Return [X, Y] of the center of cell containing provided text 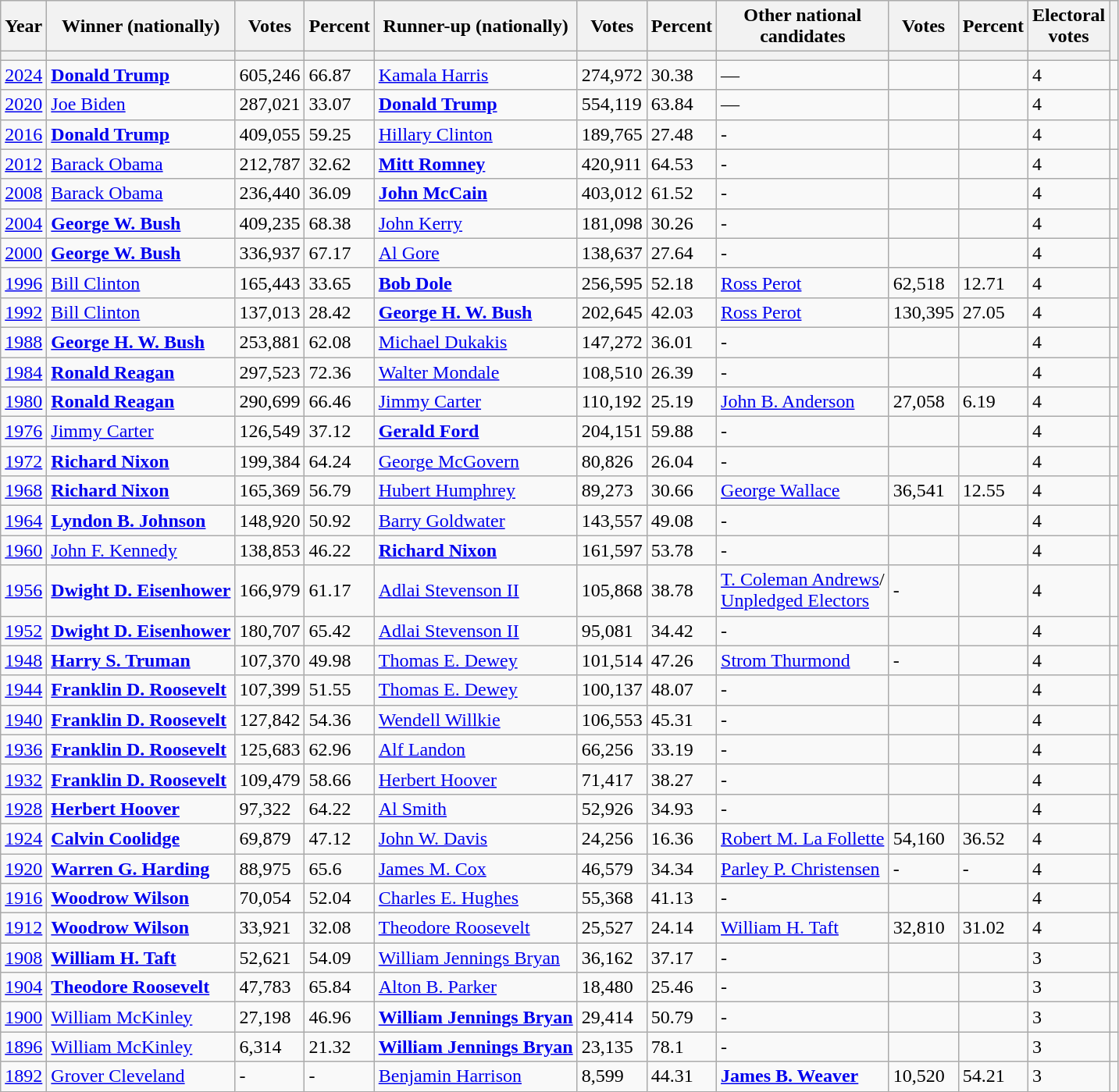
32,810 [923, 928]
Gerald Ford [476, 432]
70,054 [270, 898]
38.78 [681, 590]
52.04 [339, 898]
Kamala Harris [476, 75]
Walter Mondale [476, 372]
1924 [23, 838]
29,414 [612, 1017]
33.07 [339, 105]
52,621 [270, 958]
27,198 [270, 1017]
2016 [23, 134]
101,514 [612, 660]
66,256 [612, 749]
61.17 [339, 590]
25.46 [681, 987]
Harry S. Truman [141, 660]
2012 [23, 164]
Alton B. Parker [476, 987]
409,055 [270, 134]
62.08 [339, 342]
605,246 [270, 75]
127,842 [270, 720]
63.84 [681, 105]
37.17 [681, 958]
1964 [23, 521]
Grover Cleveland [141, 1076]
1928 [23, 809]
25.19 [681, 402]
287,021 [270, 105]
32.08 [339, 928]
189,765 [612, 134]
95,081 [612, 631]
George Wallace [803, 491]
Other nationalcandidates [803, 27]
54.36 [339, 720]
50.92 [339, 521]
33,921 [270, 928]
21.32 [339, 1047]
147,272 [612, 342]
138,853 [270, 550]
181,098 [612, 223]
46,579 [612, 869]
49.08 [681, 521]
1908 [23, 958]
297,523 [270, 372]
36,162 [612, 958]
Calvin Coolidge [141, 838]
34.42 [681, 631]
336,937 [270, 253]
56.79 [339, 491]
107,370 [270, 660]
161,597 [612, 550]
Bob Dole [476, 283]
James B. Weaver [803, 1076]
51.55 [339, 690]
62.96 [339, 749]
27.48 [681, 134]
John Kerry [476, 223]
Wendell Willkie [476, 720]
30.26 [681, 223]
65.6 [339, 869]
69,879 [270, 838]
47,783 [270, 987]
1980 [23, 402]
554,119 [612, 105]
105,868 [612, 590]
12.55 [993, 491]
72.36 [339, 372]
1972 [23, 461]
Joe Biden [141, 105]
1968 [23, 491]
106,553 [612, 720]
130,395 [923, 312]
36.01 [681, 342]
64.53 [681, 164]
27.64 [681, 253]
2004 [23, 223]
274,972 [612, 75]
1992 [23, 312]
100,137 [612, 690]
1916 [23, 898]
Alf Landon [476, 749]
Winner (nationally) [141, 27]
64.24 [339, 461]
George McGovern [476, 461]
41.13 [681, 898]
137,013 [270, 312]
204,151 [612, 432]
26.04 [681, 461]
65.84 [339, 987]
108,510 [612, 372]
59.25 [339, 134]
199,384 [270, 461]
27.05 [993, 312]
52,926 [612, 809]
80,826 [612, 461]
Robert M. La Follette [803, 838]
409,235 [270, 223]
1936 [23, 749]
53.78 [681, 550]
65.42 [339, 631]
24,256 [612, 838]
256,595 [612, 283]
1912 [23, 928]
30.38 [681, 75]
1984 [23, 372]
143,557 [612, 521]
37.12 [339, 432]
33.19 [681, 749]
166,979 [270, 590]
34.93 [681, 809]
66.87 [339, 75]
36,541 [923, 491]
54,160 [923, 838]
1948 [23, 660]
58.66 [339, 779]
18,480 [612, 987]
Charles E. Hughes [476, 898]
88,975 [270, 869]
420,911 [612, 164]
1944 [23, 690]
110,192 [612, 402]
John W. Davis [476, 838]
Benjamin Harrison [476, 1076]
2024 [23, 75]
38.27 [681, 779]
1892 [23, 1076]
50.79 [681, 1017]
1920 [23, 869]
16.36 [681, 838]
89,273 [612, 491]
Strom Thurmond [803, 660]
Warren G. Harding [141, 869]
46.96 [339, 1017]
1956 [23, 590]
54.09 [339, 958]
36.09 [339, 194]
165,443 [270, 283]
Mitt Romney [476, 164]
23,135 [612, 1047]
68.38 [339, 223]
125,683 [270, 749]
Al Smith [476, 809]
62,518 [923, 283]
138,637 [612, 253]
1988 [23, 342]
John B. Anderson [803, 402]
John McCain [476, 194]
403,012 [612, 194]
27,058 [923, 402]
12.71 [993, 283]
John F. Kennedy [141, 550]
30.66 [681, 491]
67.17 [339, 253]
97,322 [270, 809]
109,479 [270, 779]
Lyndon B. Johnson [141, 521]
64.22 [339, 809]
8,599 [612, 1076]
1976 [23, 432]
26.39 [681, 372]
202,645 [612, 312]
47.12 [339, 838]
32.62 [339, 164]
Michael Dukakis [476, 342]
55,368 [612, 898]
1960 [23, 550]
126,549 [270, 432]
Al Gore [476, 253]
290,699 [270, 402]
78.1 [681, 1047]
Hubert Humphrey [476, 491]
212,787 [270, 164]
1932 [23, 779]
James M. Cox [476, 869]
52.18 [681, 283]
1896 [23, 1047]
107,399 [270, 690]
54.21 [993, 1076]
10,520 [923, 1076]
44.31 [681, 1076]
1952 [23, 631]
2000 [23, 253]
Parley P. Christensen [803, 869]
6.19 [993, 402]
33.65 [339, 283]
36.52 [993, 838]
180,707 [270, 631]
47.26 [681, 660]
Year [23, 27]
Runner-up (nationally) [476, 27]
61.52 [681, 194]
28.42 [339, 312]
71,417 [612, 779]
236,440 [270, 194]
Electoralvotes [1068, 27]
34.34 [681, 869]
1940 [23, 720]
42.03 [681, 312]
45.31 [681, 720]
48.07 [681, 690]
1900 [23, 1017]
T. Coleman Andrews/Unpledged Electors [803, 590]
46.22 [339, 550]
Barry Goldwater [476, 521]
2020 [23, 105]
2008 [23, 194]
165,369 [270, 491]
Hillary Clinton [476, 134]
148,920 [270, 521]
66.46 [339, 402]
24.14 [681, 928]
59.88 [681, 432]
1904 [23, 987]
49.98 [339, 660]
253,881 [270, 342]
1996 [23, 283]
25,527 [612, 928]
31.02 [993, 928]
6,314 [270, 1047]
